Identify which cell holds the provided text, then report its [X, Y] central coordinate. 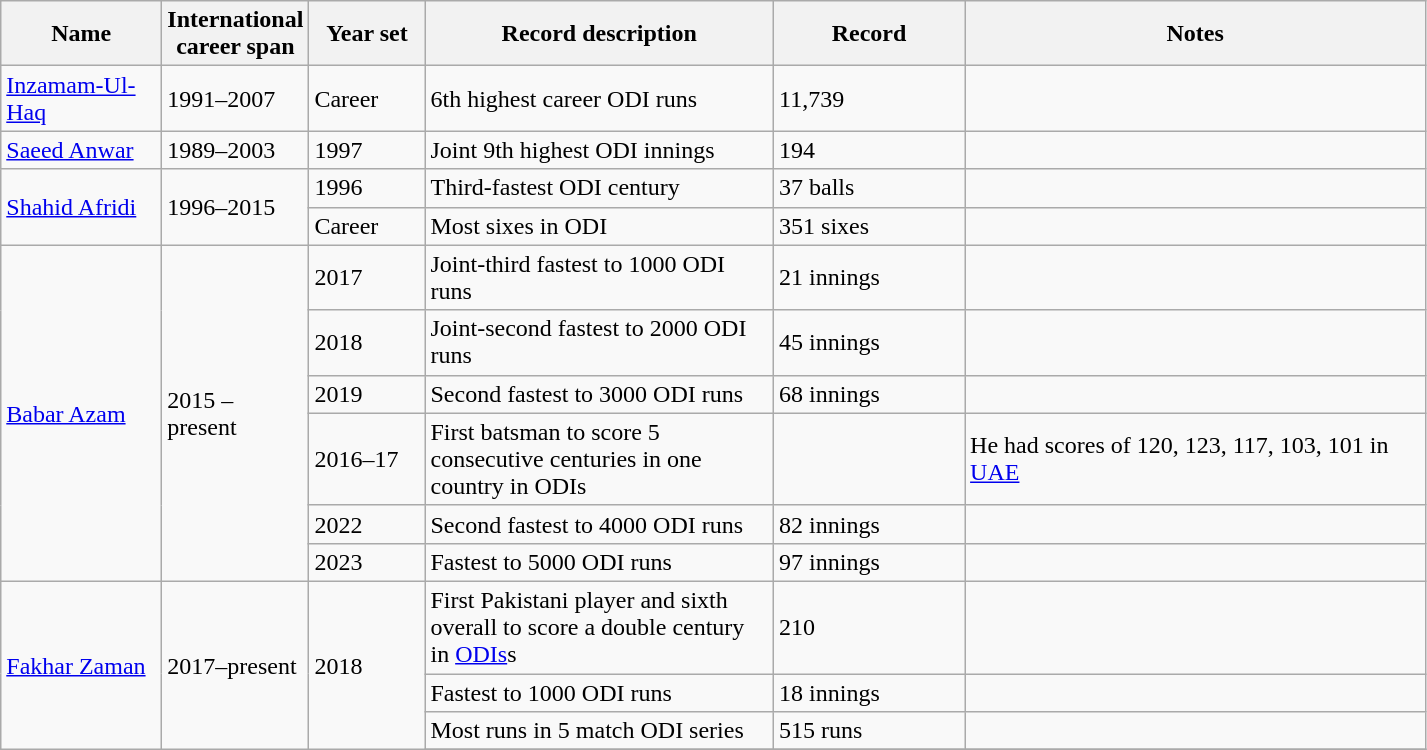
He had scores of 120, 123, 117, 103, 101 in UAE [1196, 459]
210 [870, 627]
18 innings [870, 693]
Record [870, 34]
Notes [1196, 34]
Second fastest to 4000 ODI runs [600, 524]
82 innings [870, 524]
351 sixes [870, 226]
97 innings [870, 562]
Babar Azam [82, 413]
Fastest to 5000 ODI runs [600, 562]
Name [82, 34]
Inzamam-Ul-Haq [82, 98]
Fastest to 1000 ODI runs [600, 693]
11,739 [870, 98]
Joint-third fastest to 1000 ODI runs [600, 278]
Year set [367, 34]
2023 [367, 562]
2017–present [236, 665]
2017 [367, 278]
2016–17 [367, 459]
6th highest career ODI runs [600, 98]
2015 – present [236, 413]
21 innings [870, 278]
1997 [367, 150]
International career span [236, 34]
Third-fastest ODI century [600, 188]
First Pakistani player and sixth overall to score a double century in ODIss [600, 627]
Second fastest to 3000 ODI runs [600, 394]
37 balls [870, 188]
1991–2007 [236, 98]
Record description [600, 34]
Most sixes in ODI [600, 226]
2019 [367, 394]
Shahid Afridi [82, 207]
First batsman to score 5 consecutive centuries in one country in ODIs [600, 459]
Joint-second fastest to 2000 ODI runs [600, 342]
Most runs in 5 match ODI series [600, 731]
2022 [367, 524]
Saeed Anwar [82, 150]
45 innings [870, 342]
1996 [367, 188]
1989–2003 [236, 150]
515 runs [870, 731]
Fakhar Zaman [82, 665]
1996–2015 [236, 207]
68 innings [870, 394]
194 [870, 150]
Joint 9th highest ODI innings [600, 150]
